From the cell containing the given text, extract its center point as (X, Y) coordinate. 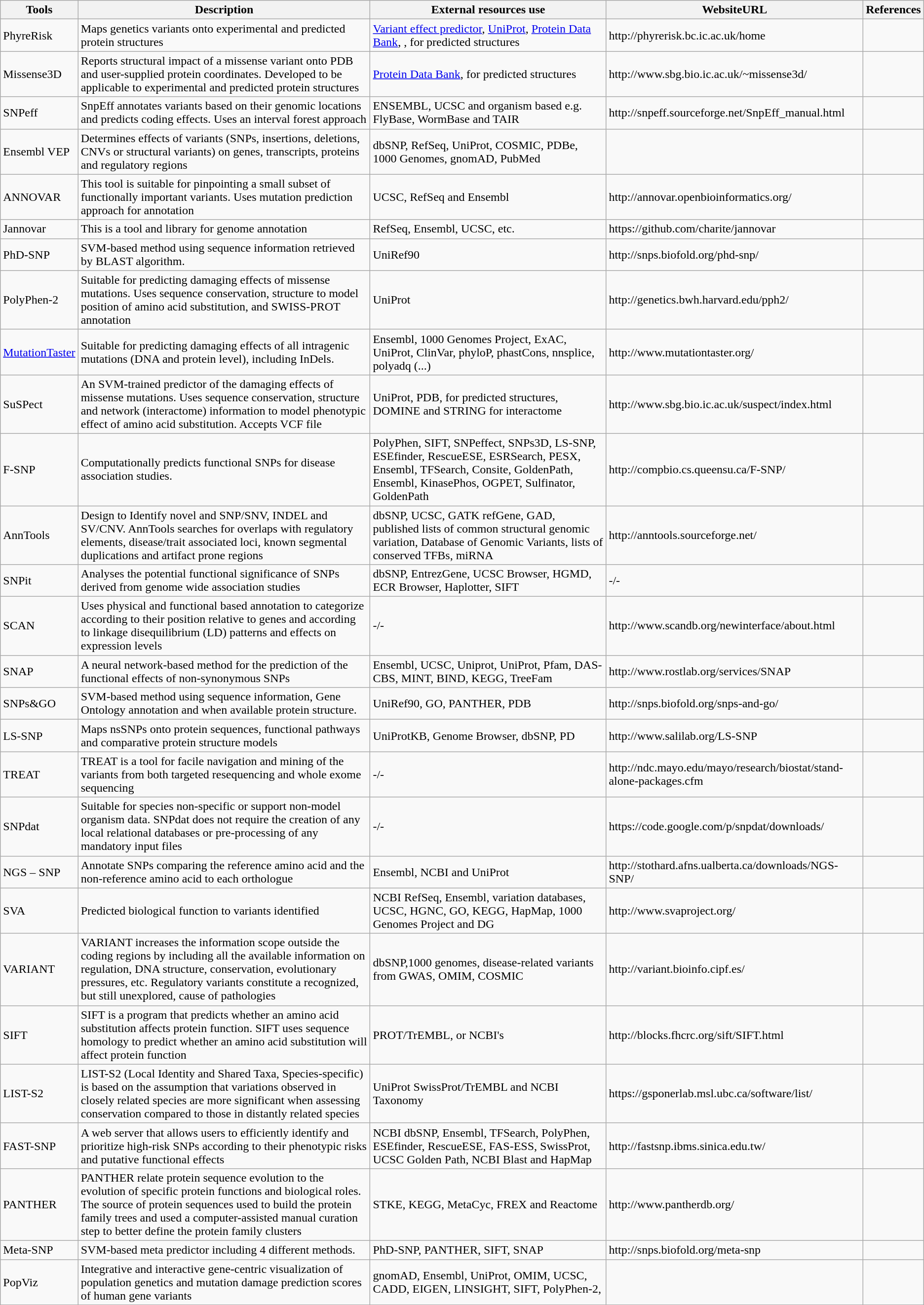
http://snps.biofold.org/snps-and-go/ (734, 704)
PANTHER (39, 1204)
ENSEMBL, UCSC and organism based e.g. FlyBase, WormBase and TAIR (488, 113)
SCAN (39, 626)
UniProtKB, Genome Browser, dbSNP, PD (488, 735)
dbSNP, EntrezGene, UCSC Browser, HGMD, ECR Browser, Haplotter, SIFT (488, 580)
SNPdat (39, 826)
http://compbio.cs.queensu.ca/F-SNP/ (734, 469)
PhyreRisk (39, 36)
F-SNP (39, 469)
MutationTaster (39, 352)
References (893, 10)
This tool is suitable for pinpointing a small subset of functionally important variants. Uses mutation prediction approach for annotation (224, 197)
http://annovar.openbioinformatics.org/ (734, 197)
AnnTools (39, 535)
SNAP (39, 671)
http://snps.biofold.org/meta-snp (734, 1250)
LS-SNP (39, 735)
Missense3D (39, 74)
SnpEff annotates variants based on their genomic locations and predicts coding effects. Uses an interval forest approach (224, 113)
Maps genetics variants onto experimental and predicted protein structures (224, 36)
PhD-SNP (39, 255)
dbSNP,1000 genomes, disease-related variants from GWAS, OMIM, COSMIC (488, 969)
Integrative and interactive gene-centric visualization of population genetics and mutation damage prediction scores of human gene variants (224, 1282)
http://genetics.bwh.harvard.edu/pph2/ (734, 300)
UCSC, RefSeq and Ensembl (488, 197)
UniRef90, GO, PANTHER, PDB (488, 704)
http://www.scandb.org/newinterface/about.html (734, 626)
PhD-SNP, PANTHER, SIFT, SNAP (488, 1250)
Description (224, 10)
Annotate SNPs comparing the reference amino acid and the non-reference amino acid to each orthologue (224, 872)
dbSNP, UCSC, GATK refGene, GAD, published lists of common structural genomic variation, Database of Genomic Variants, lists of conserved TFBs, miRNA (488, 535)
Meta-SNP (39, 1250)
A neural network-based method for the prediction of the functional effects of non-synonymous SNPs (224, 671)
http://ndc.mayo.edu/mayo/research/biostat/stand-alone-packages.cfm (734, 774)
gnomAD, Ensembl, UniProt, OMIM, UCSC, CADD, EIGEN, LINSIGHT, SIFT, PolyPhen-2, (488, 1282)
PopViz (39, 1282)
Variant effect predictor, UniProt, Protein Data Bank, , for predicted structures (488, 36)
SuSPect (39, 404)
NCBI dbSNP, Ensembl, TFSearch, PolyPhen, ESEfinder, RescueESE, FAS-ESS, SwissProt, UCSC Golden Path, NCBI Blast and HapMap (488, 1146)
Predicted biological function to variants identified (224, 911)
PROT/TrEMBL, or NCBI's (488, 1035)
https://github.com/charite/jannovar (734, 229)
STKE, KEGG, MetaCyc, FREX and Reactome (488, 1204)
SVA (39, 911)
SVM-based meta predictor including 4 different methods. (224, 1250)
Determines effects of variants (SNPs, insertions, deletions, CNVs or structural variants) on genes, transcripts, proteins and regulatory regions (224, 152)
UniRef90 (488, 255)
WebsiteURL (734, 10)
VARIANT (39, 969)
http://anntools.sourceforge.net/ (734, 535)
Analyses the potential functional significance of SNPs derived from genome wide association studies (224, 580)
LIST-S2 (39, 1094)
http://fastsnp.ibms.sinica.edu.tw/ (734, 1146)
http://www.sbg.bio.ic.ac.uk/suspect/index.html (734, 404)
ANNOVAR (39, 197)
http://www.salilab.org/LS-SNP (734, 735)
Maps nsSNPs onto protein sequences, functional pathways and comparative protein structure models (224, 735)
dbSNP, RefSeq, UniProt, COSMIC, PDBe, 1000 Genomes, gnomAD, PubMed (488, 152)
UniProt (488, 300)
External resources use (488, 10)
SVM-based method using sequence information, Gene Ontology annotation and when available protein structure. (224, 704)
https://code.google.com/p/snpdat/downloads/ (734, 826)
Computationally predicts functional SNPs for disease association studies. (224, 469)
http://phyrerisk.bc.ic.ac.uk/home (734, 36)
SNPs&GO (39, 704)
http://variant.bioinfo.cipf.es/ (734, 969)
FAST-SNP (39, 1146)
UniProt, PDB, for predicted structures, DOMINE and STRING for interactome (488, 404)
Ensembl VEP (39, 152)
Jannovar (39, 229)
TREAT is a tool for facile navigation and mining of the variants from both targeted resequencing and whole exome sequencing (224, 774)
Ensembl, NCBI and UniProt (488, 872)
Suitable for predicting damaging effects of all intragenic mutations (DNA and protein level), including InDels. (224, 352)
http://snps.biofold.org/phd-snp/ (734, 255)
SNPeff (39, 113)
https://gsponerlab.msl.ubc.ca/software/list/ (734, 1094)
NGS – SNP (39, 872)
TREAT (39, 774)
http://snpeff.sourceforge.net/SnpEff_manual.html (734, 113)
UniProt SwissProt/TrEMBL and NCBI Taxonomy (488, 1094)
NCBI RefSeq, Ensembl, variation databases, UCSC, HGNC, GO, KEGG, HapMap, 1000 Genomes Project and DG (488, 911)
http://stothard.afns.ualberta.ca/downloads/NGS-SNP/ (734, 872)
SVM-based method using sequence information retrieved by BLAST algorithm. (224, 255)
http://www.mutationtaster.org/ (734, 352)
http://www.svaproject.org/ (734, 911)
Protein Data Bank, for predicted structures (488, 74)
Ensembl, UCSC, Uniprot, UniProt, Pfam, DAS-CBS, MINT, BIND, KEGG, TreeFam (488, 671)
http://www.rostlab.org/services/SNAP (734, 671)
SIFT (39, 1035)
SNPit (39, 580)
Tools (39, 10)
http://www.sbg.bio.ic.ac.uk/~missense3d/ (734, 74)
RefSeq, Ensembl, UCSC, etc. (488, 229)
http://www.pantherdb.org/ (734, 1204)
Ensembl, 1000 Genomes Project, ExAC, UniProt, ClinVar, phyloP, phastCons, nnsplice, polyadq (...) (488, 352)
http://blocks.fhcrc.org/sift/SIFT.html (734, 1035)
This is a tool and library for genome annotation (224, 229)
PolyPhen-2 (39, 300)
